Provide the [x, y] coordinate of the cell's center where the given text is located.  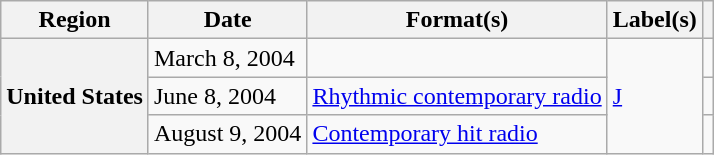
J [654, 96]
August 9, 2004 [227, 134]
United States [75, 96]
June 8, 2004 [227, 96]
Format(s) [457, 20]
Region [75, 20]
March 8, 2004 [227, 58]
Rhythmic contemporary radio [457, 96]
Contemporary hit radio [457, 134]
Date [227, 20]
Label(s) [654, 20]
